Determine the [X, Y] coordinate at the center of the cell enclosing the given text.  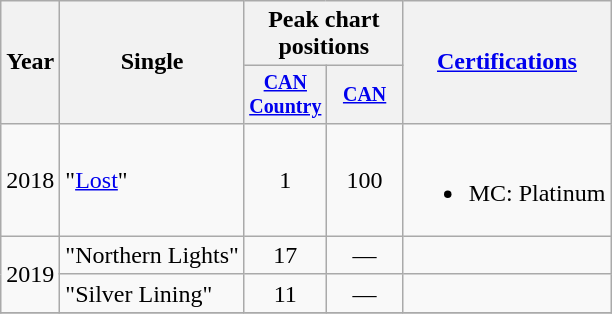
"Silver Lining" [152, 293]
Single [152, 62]
CAN [364, 94]
CAN Country [285, 94]
11 [285, 293]
"Northern Lights" [152, 255]
2018 [30, 180]
2019 [30, 274]
1 [285, 180]
100 [364, 180]
MC: Platinum [507, 180]
Certifications [507, 62]
Year [30, 62]
"Lost" [152, 180]
17 [285, 255]
Peak chartpositions [324, 34]
